Pinpoint the cell where the given text exists, returning its (X, Y) midpoint coordinate. 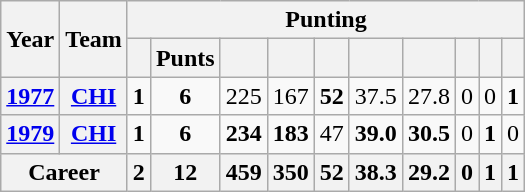
37.5 (376, 96)
29.2 (428, 172)
183 (290, 134)
Team (94, 39)
225 (244, 96)
Punts (185, 58)
39.0 (376, 134)
459 (244, 172)
12 (185, 172)
30.5 (428, 134)
234 (244, 134)
38.3 (376, 172)
1979 (30, 134)
167 (290, 96)
Year (30, 39)
1977 (30, 96)
2 (138, 172)
Career (64, 172)
350 (290, 172)
47 (332, 134)
27.8 (428, 96)
Punting (326, 20)
